Detect which cell encompasses the target text, then output its (X, Y) center coordinate. 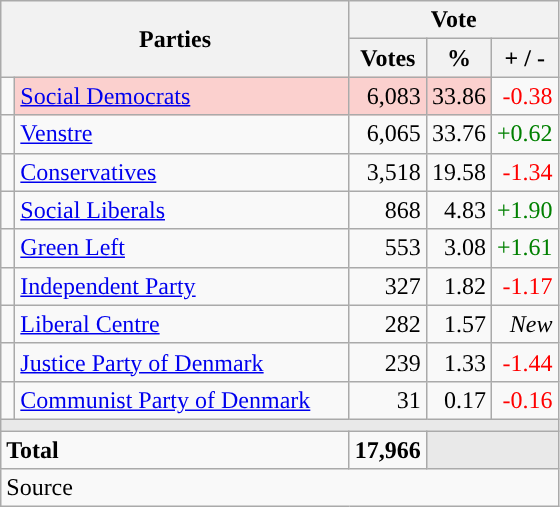
33.76 (458, 134)
-1.34 (524, 172)
Liberal Centre (182, 324)
282 (388, 324)
Communist Party of Denmark (182, 400)
Votes (388, 58)
1.57 (458, 324)
Venstre (182, 134)
553 (388, 248)
+ / - (524, 58)
868 (388, 210)
Total (176, 449)
-1.17 (524, 286)
Vote (454, 20)
+1.90 (524, 210)
6,083 (388, 96)
Parties (176, 39)
31 (388, 400)
+1.61 (524, 248)
Conservatives (182, 172)
327 (388, 286)
33.86 (458, 96)
Justice Party of Denmark (182, 362)
6,065 (388, 134)
17,966 (388, 449)
Green Left (182, 248)
Social Liberals (182, 210)
New (524, 324)
1.82 (458, 286)
3,518 (388, 172)
19.58 (458, 172)
-1.44 (524, 362)
-0.38 (524, 96)
239 (388, 362)
4.83 (458, 210)
+0.62 (524, 134)
1.33 (458, 362)
Social Democrats (182, 96)
Source (280, 488)
3.08 (458, 248)
-0.16 (524, 400)
% (458, 58)
Independent Party (182, 286)
0.17 (458, 400)
